Search for the cell housing the specified text and yield its [X, Y] center coordinate. 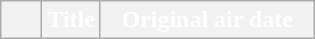
Original air date [207, 20]
Title [72, 20]
